Scan for the cell matching the given text and deliver its [x, y] coordinate at center. 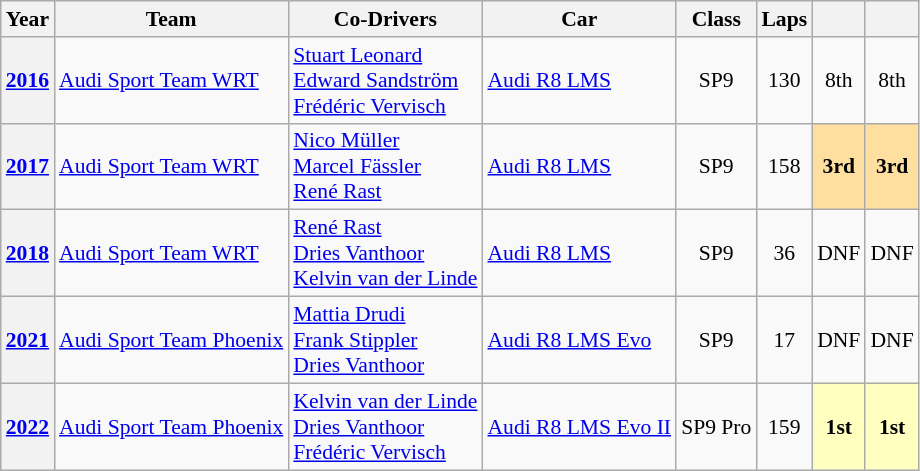
2021 [28, 340]
2016 [28, 80]
2022 [28, 426]
2017 [28, 166]
Mattia Drudi Frank Stippler Dries Vanthoor [385, 340]
159 [784, 426]
36 [784, 254]
Kelvin van der Linde Dries Vanthoor Frédéric Vervisch [385, 426]
2018 [28, 254]
Car [579, 19]
René Rast Dries Vanthoor Kelvin van der Linde [385, 254]
Class [716, 19]
Co-Drivers [385, 19]
Team [171, 19]
17 [784, 340]
Laps [784, 19]
Nico Müller Marcel Fässler René Rast [385, 166]
130 [784, 80]
158 [784, 166]
Audi R8 LMS Evo II [579, 426]
Year [28, 19]
Stuart Leonard Edward Sandström Frédéric Vervisch [385, 80]
Audi R8 LMS Evo [579, 340]
SP9 Pro [716, 426]
